For the text-containing cell, return its midpoint in (x, y) coordinate format. 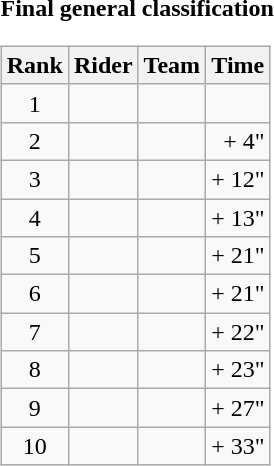
6 (34, 294)
Rider (103, 65)
7 (34, 332)
3 (34, 179)
+ 13" (238, 217)
+ 4" (238, 141)
+ 22" (238, 332)
8 (34, 370)
4 (34, 217)
9 (34, 408)
Team (172, 65)
Rank (34, 65)
5 (34, 256)
+ 33" (238, 446)
+ 12" (238, 179)
2 (34, 141)
+ 23" (238, 370)
10 (34, 446)
1 (34, 103)
Time (238, 65)
+ 27" (238, 408)
